Provide the (X, Y) coordinate of the cell's center where the given text is located.  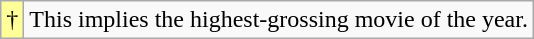
† (12, 20)
This implies the highest-grossing movie of the year. (279, 20)
